Detect which cell encompasses the target text, then output its [X, Y] center coordinate. 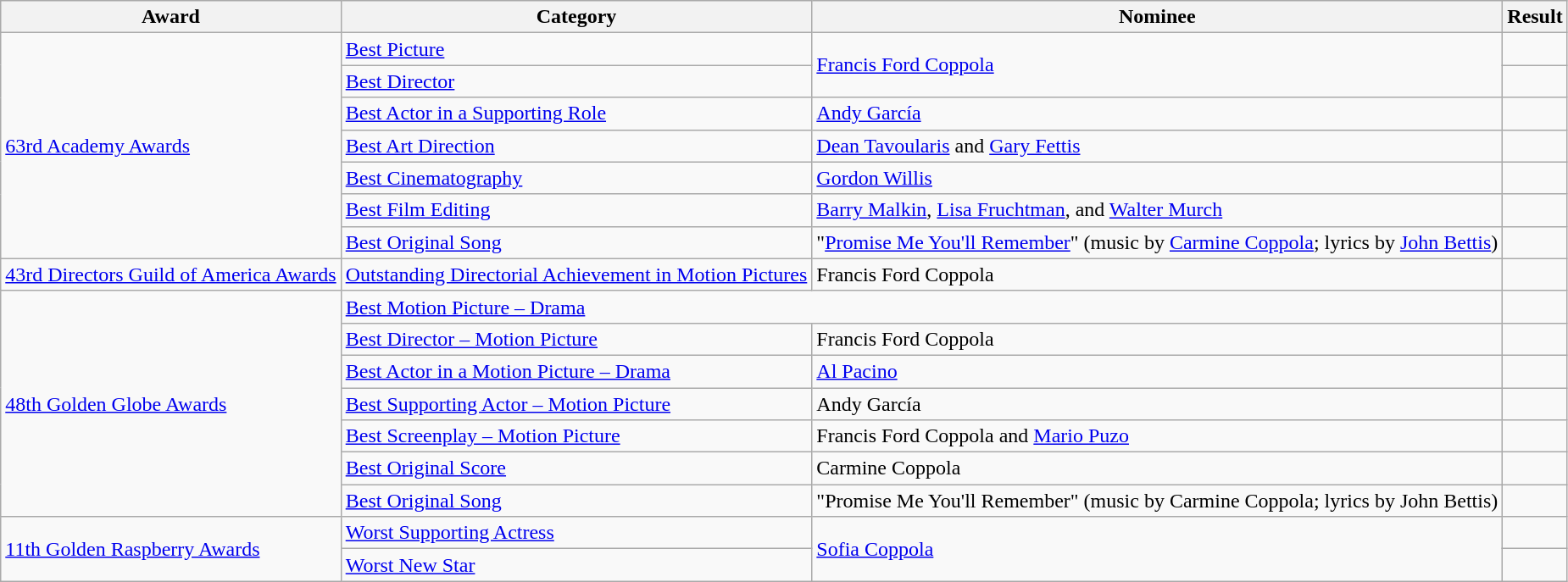
Best Screenplay – Motion Picture [576, 436]
Worst Supporting Actress [576, 533]
Best Actor in a Supporting Role [576, 114]
Nominee [1158, 17]
Dean Tavoularis and Gary Fettis [1158, 146]
Best Director – Motion Picture [576, 339]
Worst New Star [576, 565]
Category [576, 17]
Best Director [576, 81]
Best Original Score [576, 468]
Best Picture [576, 49]
Award [171, 17]
Al Pacino [1158, 371]
48th Golden Globe Awards [171, 403]
Outstanding Directorial Achievement in Motion Pictures [576, 274]
Result [1535, 17]
Best Film Editing [576, 210]
Best Art Direction [576, 146]
Barry Malkin, Lisa Fruchtman, and Walter Murch [1158, 210]
Best Supporting Actor – Motion Picture [576, 404]
Gordon Willis [1158, 178]
43rd Directors Guild of America Awards [171, 274]
11th Golden Raspberry Awards [171, 549]
Best Cinematography [576, 178]
Carmine Coppola [1158, 468]
Francis Ford Coppola and Mario Puzo [1158, 436]
63rd Academy Awards [171, 146]
Sofia Coppola [1158, 549]
Best Actor in a Motion Picture – Drama [576, 371]
Best Motion Picture – Drama [922, 307]
